For the text-containing cell, return its midpoint in (X, Y) coordinate format. 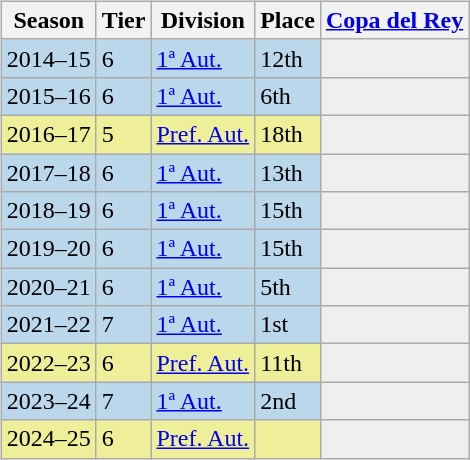
Tier (124, 20)
5th (288, 287)
Place (288, 20)
Copa del Rey (394, 20)
2023–24 (48, 401)
12th (288, 58)
Season (48, 20)
18th (288, 134)
6th (288, 96)
11th (288, 363)
2015–16 (48, 96)
2024–25 (48, 439)
1st (288, 325)
2014–15 (48, 58)
2nd (288, 401)
2022–23 (48, 363)
2021–22 (48, 325)
2016–17 (48, 134)
Division (203, 20)
2019–20 (48, 249)
2018–19 (48, 211)
2017–18 (48, 173)
13th (288, 173)
5 (124, 134)
2020–21 (48, 287)
